Provide the (x, y) coordinate of the cell's center where the given text is located.  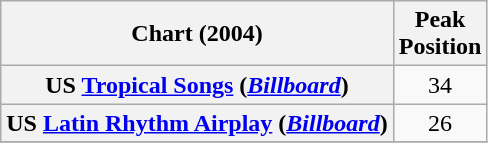
US Latin Rhythm Airplay (Billboard) (197, 123)
Chart (2004) (197, 34)
Peak Position (440, 34)
26 (440, 123)
US Tropical Songs (Billboard) (197, 85)
34 (440, 85)
